Provide the (X, Y) coordinate of the cell's center where the given text is located.  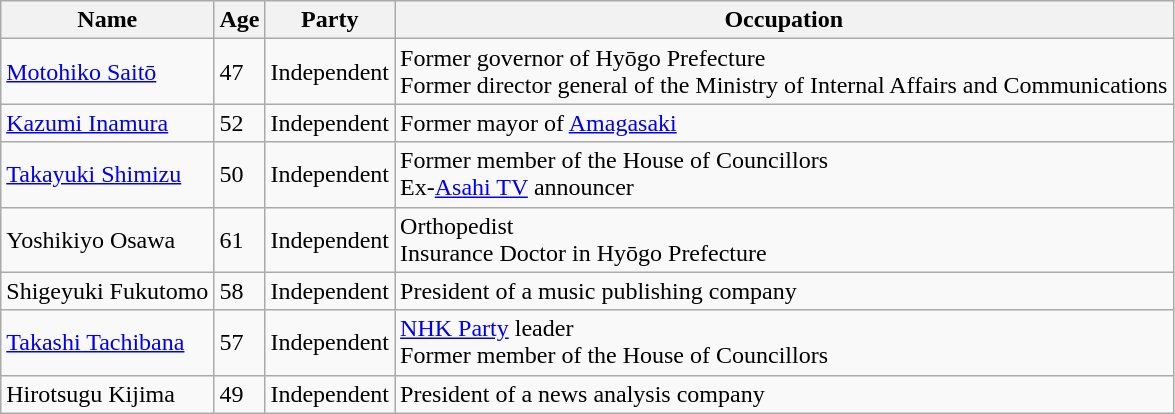
Former mayor of Amagasaki (784, 123)
Yoshikiyo Osawa (108, 240)
Takayuki Shimizu (108, 174)
61 (240, 240)
Occupation (784, 20)
49 (240, 394)
OrthopedistInsurance Doctor in Hyōgo Prefecture (784, 240)
Hirotsugu Kijima (108, 394)
Former member of the House of Councillors Ex-Asahi TV announcer (784, 174)
NHK Party leaderFormer member of the House of Councillors (784, 342)
Shigeyuki Fukutomo (108, 291)
57 (240, 342)
President of a news analysis company (784, 394)
President of a music publishing company (784, 291)
Kazumi Inamura (108, 123)
52 (240, 123)
Former governor of Hyōgo PrefectureFormer director general of the Ministry of Internal Affairs and Communications (784, 72)
Party (330, 20)
50 (240, 174)
Name (108, 20)
Age (240, 20)
Takashi Tachibana (108, 342)
Motohiko Saitō (108, 72)
58 (240, 291)
47 (240, 72)
